From the cell containing the given text, extract its center point as [x, y] coordinate. 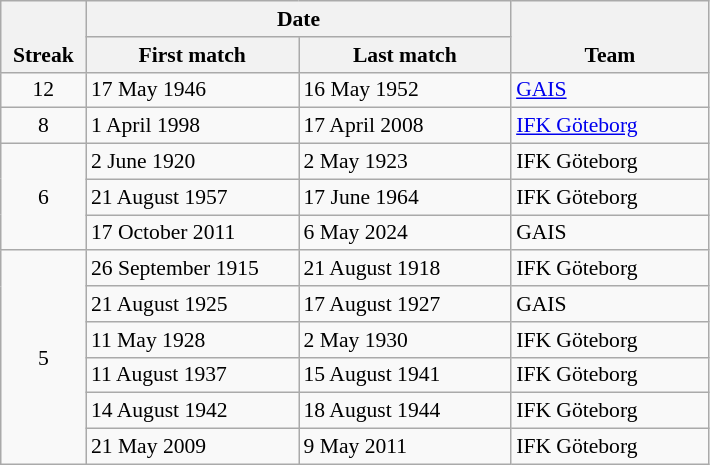
21 August 1957 [192, 197]
15 August 1941 [404, 375]
21 August 1918 [404, 269]
21 May 2009 [192, 447]
5 [44, 358]
17 April 2008 [404, 126]
6 [44, 198]
2 June 1920 [192, 162]
11 May 1928 [192, 340]
Date [298, 19]
9 May 2011 [404, 447]
17 October 2011 [192, 233]
21 August 1925 [192, 304]
26 September 1915 [192, 269]
Streak [44, 36]
2 May 1923 [404, 162]
18 August 1944 [404, 411]
17 June 1964 [404, 197]
12 [44, 90]
First match [192, 55]
8 [44, 126]
11 August 1937 [192, 375]
1 April 1998 [192, 126]
Team [610, 36]
6 May 2024 [404, 233]
17 May 1946 [192, 90]
2 May 1930 [404, 340]
14 August 1942 [192, 411]
16 May 1952 [404, 90]
Last match [404, 55]
17 August 1927 [404, 304]
